Detect which cell encompasses the target text, then output its (x, y) center coordinate. 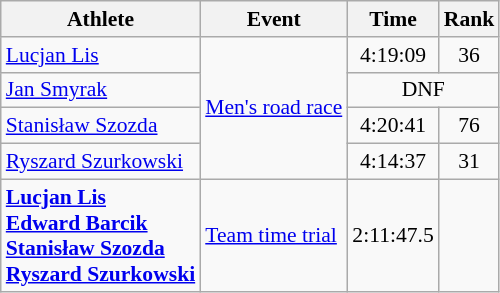
4:20:41 (392, 126)
Stanisław Szozda (100, 126)
4:14:37 (392, 162)
DNF (423, 90)
2:11:47.5 (392, 235)
Jan Smyrak (100, 90)
36 (470, 55)
Athlete (100, 19)
4:19:09 (392, 55)
Rank (470, 19)
Men's road race (274, 108)
Ryszard Szurkowski (100, 162)
Team time trial (274, 235)
31 (470, 162)
Event (274, 19)
Lucjan LisEdward BarcikStanisław SzozdaRyszard Szurkowski (100, 235)
Time (392, 19)
76 (470, 126)
Lucjan Lis (100, 55)
